Output the [x, y] coordinate of the center of the cell containing the given text.  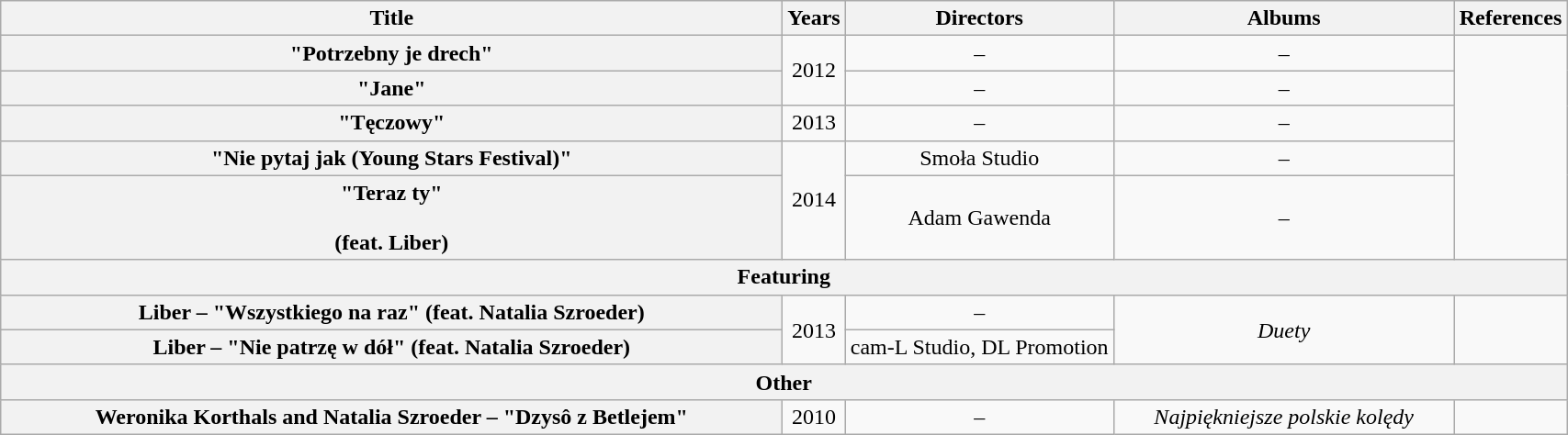
"Teraz ty"(feat. Liber) [391, 217]
2014 [814, 200]
Weronika Korthals and Natalia Szroeder – "Dzysô z Betlejem" [391, 417]
Duety [1284, 329]
"Tęczowy" [391, 123]
cam-L Studio, DL Promotion [979, 347]
"Jane" [391, 88]
Najpiękniejsze polskie kolędy [1284, 417]
Other [784, 382]
References [1510, 18]
2010 [814, 417]
Liber – "Nie patrzę w dół" (feat. Natalia Szroeder) [391, 347]
"Nie pytaj jak (Young Stars Festival)" [391, 158]
Title [391, 18]
Smoła Studio [979, 158]
Featuring [784, 277]
2012 [814, 71]
Directors [979, 18]
Albums [1284, 18]
Liber – "Wszystkiego na raz" (feat. Natalia Szroeder) [391, 312]
Years [814, 18]
Adam Gawenda [979, 217]
"Potrzebny je drech" [391, 53]
